For the text-containing cell, return its midpoint in [x, y] coordinate format. 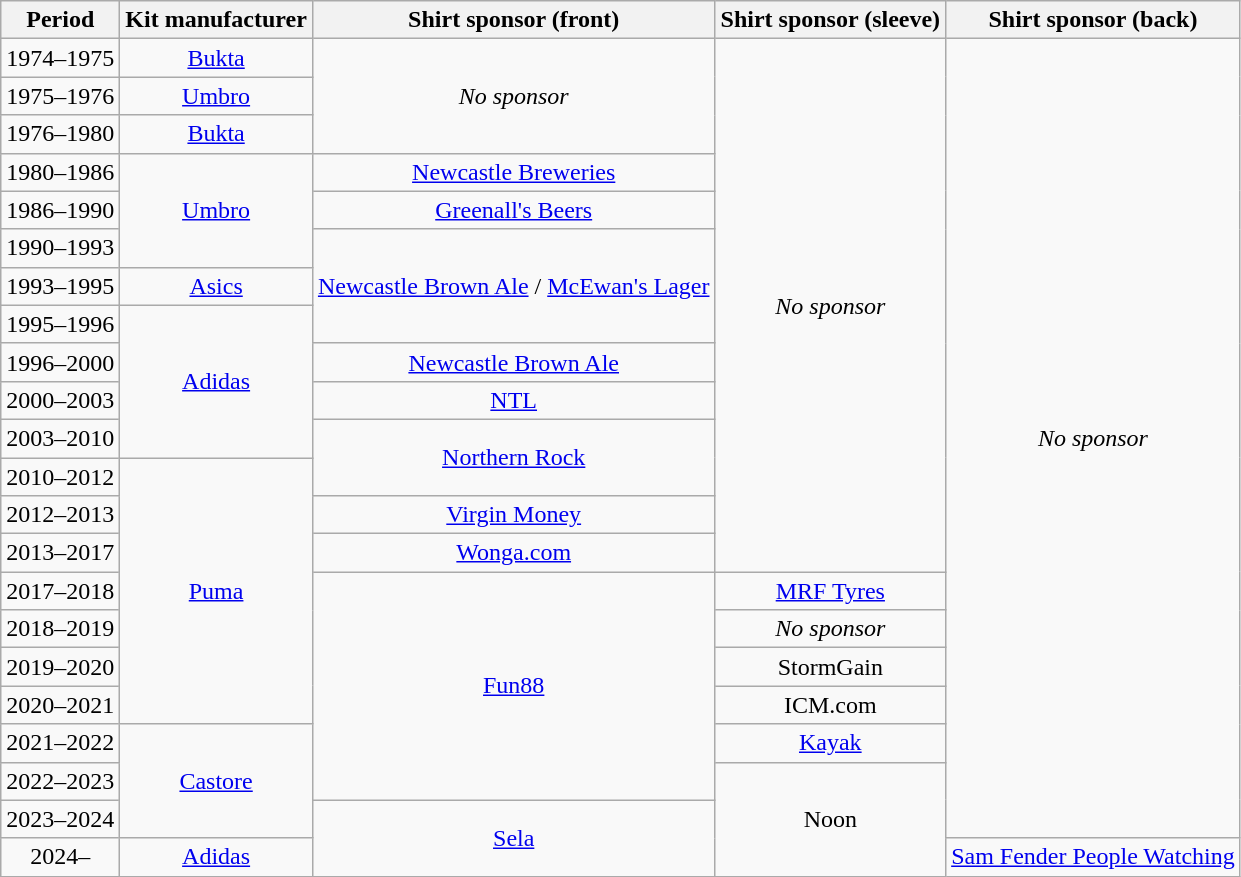
Wonga.com [514, 553]
Shirt sponsor (front) [514, 20]
2018–2019 [60, 629]
1993–1995 [60, 286]
Period [60, 20]
StormGain [830, 667]
1986–1990 [60, 210]
2022–2023 [60, 781]
2020–2021 [60, 705]
Castore [216, 781]
1975–1976 [60, 96]
2021–2022 [60, 743]
Kit manufacturer [216, 20]
Sela [514, 838]
ICM.com [830, 705]
2012–2013 [60, 515]
1974–1975 [60, 58]
Fun88 [514, 686]
Northern Rock [514, 457]
2003–2010 [60, 438]
Virgin Money [514, 515]
Kayak [830, 743]
2024– [60, 857]
Shirt sponsor (back) [1094, 20]
2010–2012 [60, 477]
1980–1986 [60, 172]
Shirt sponsor (sleeve) [830, 20]
2000–2003 [60, 400]
Newcastle Brown Ale [514, 362]
2013–2017 [60, 553]
Newcastle Brown Ale / McEwan's Lager [514, 286]
NTL [514, 400]
Noon [830, 819]
MRF Tyres [830, 591]
1995–1996 [60, 324]
Newcastle Breweries [514, 172]
2019–2020 [60, 667]
2023–2024 [60, 819]
Puma [216, 591]
1976–1980 [60, 134]
1990–1993 [60, 248]
1996–2000 [60, 362]
Asics [216, 286]
Sam Fender People Watching [1094, 857]
2017–2018 [60, 591]
Greenall's Beers [514, 210]
